Detect which cell encompasses the target text, then output its [X, Y] center coordinate. 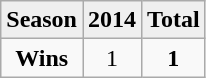
Wins [42, 58]
Season [42, 20]
2014 [112, 20]
Total [174, 20]
